Return [x, y] of the center of cell containing provided text 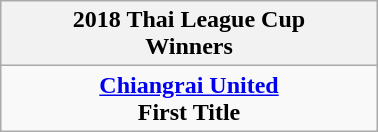
Chiangrai UnitedFirst Title [189, 98]
2018 Thai League CupWinners [189, 34]
